Scan for the cell matching the given text and deliver its (X, Y) coordinate at center. 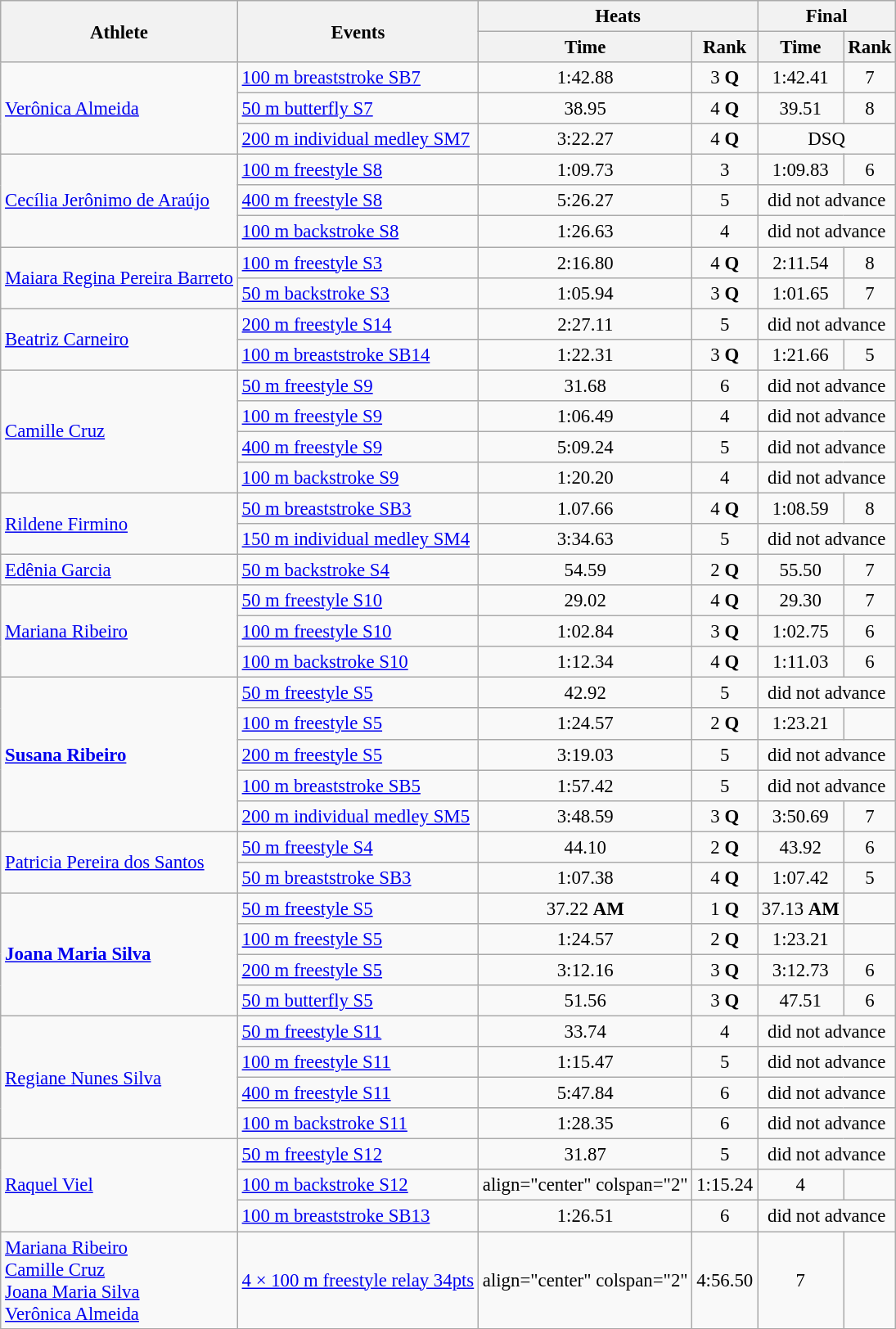
43.92 (801, 847)
1:26.63 (586, 232)
Mariana RibeiroCamille CruzJoana Maria SilvaVerônica Almeida (119, 1280)
1:08.59 (801, 508)
1:28.35 (586, 1124)
31.87 (586, 1155)
Joana Maria Silva (119, 954)
31.68 (586, 385)
1:05.94 (586, 293)
1:26.51 (586, 1216)
1.07.66 (586, 508)
38.95 (586, 109)
3:12.73 (801, 970)
2:11.54 (801, 263)
1:15.47 (586, 1062)
1:06.49 (586, 417)
100 m breaststroke SB14 (358, 354)
Maiara Regina Pereira Barreto (119, 278)
1:11.03 (801, 662)
1:20.20 (586, 478)
3:19.03 (586, 755)
1:21.66 (801, 354)
29.30 (801, 601)
3 (725, 170)
1 Q (725, 908)
100 m freestyle S9 (358, 417)
37.13 AM (801, 908)
50 m freestyle S11 (358, 1032)
400 m freestyle S11 (358, 1093)
1:07.42 (801, 878)
1:42.88 (586, 78)
33.74 (586, 1032)
400 m freestyle S8 (358, 200)
2:16.80 (586, 263)
37.22 AM (586, 908)
2:27.11 (586, 324)
Mariana Ribeiro (119, 632)
4 × 100 m freestyle relay 34pts (358, 1280)
42.92 (586, 693)
50 m backstroke S3 (358, 293)
3:34.63 (586, 539)
200 m individual medley SM7 (358, 139)
3:22.27 (586, 139)
1:57.42 (586, 786)
100 m freestyle S8 (358, 170)
100 m backstroke S9 (358, 478)
50 m freestyle S12 (358, 1155)
100 m breaststroke SB7 (358, 78)
51.56 (586, 1001)
1:12.34 (586, 662)
Raquel Viel (119, 1185)
47.51 (801, 1001)
54.59 (586, 570)
4:56.50 (725, 1280)
5:09.24 (586, 447)
100 m backstroke S12 (358, 1186)
Edênia Garcia (119, 570)
Heats (619, 16)
Camille Cruz (119, 431)
200 m individual medley SM5 (358, 816)
200 m freestyle S14 (358, 324)
Susana Ribeiro (119, 755)
100 m freestyle S11 (358, 1062)
Patricia Pereira dos Santos (119, 863)
3:12.16 (586, 970)
150 m individual medley SM4 (358, 539)
1:01.65 (801, 293)
Athlete (119, 31)
55.50 (801, 570)
100 m backstroke S8 (358, 232)
5:26.27 (586, 200)
Rildene Firmino (119, 524)
3:50.69 (801, 816)
1:02.75 (801, 632)
1:22.31 (586, 354)
50 m freestyle S10 (358, 601)
Events (358, 31)
50 m freestyle S4 (358, 847)
400 m freestyle S9 (358, 447)
50 m butterfly S5 (358, 1001)
100 m freestyle S3 (358, 263)
Final (826, 16)
100 m backstroke S11 (358, 1124)
Beatriz Carneiro (119, 339)
1:15.24 (725, 1186)
1:07.38 (586, 878)
5:47.84 (586, 1093)
29.02 (586, 601)
1:02.84 (586, 632)
Regiane Nunes Silva (119, 1078)
44.10 (586, 847)
1:42.41 (801, 78)
50 m butterfly S7 (358, 109)
100 m freestyle S10 (358, 632)
50 m backstroke S4 (358, 570)
DSQ (826, 139)
39.51 (801, 109)
100 m breaststroke SB5 (358, 786)
Cecília Jerônimo de Araújo (119, 201)
50 m freestyle S9 (358, 385)
1:09.73 (586, 170)
1:09.83 (801, 170)
100 m breaststroke SB13 (358, 1216)
100 m backstroke S10 (358, 662)
Verônica Almeida (119, 108)
3:48.59 (586, 816)
